Locate the cell with the specified text and output its [X, Y] center coordinate. 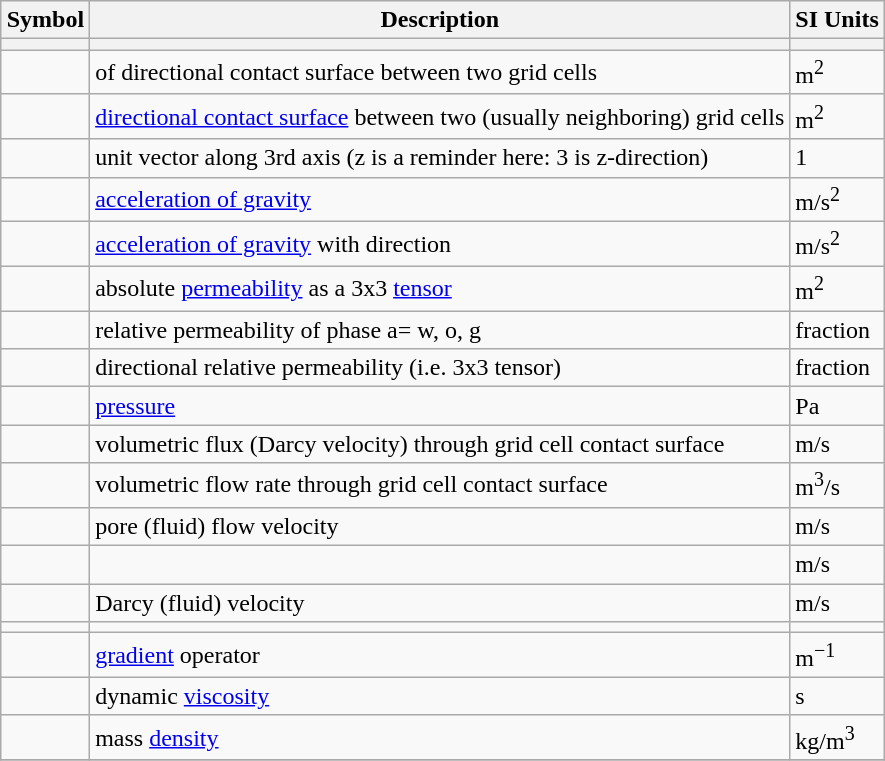
mass density [440, 738]
1 [837, 158]
SI Units [837, 20]
Darcy (fluid) velocity [440, 603]
gradient operator [440, 656]
m3/s [837, 486]
Pa [837, 406]
m−1 [837, 656]
acceleration of gravity with direction [440, 244]
pressure [440, 406]
relative permeability of phase a= w, o, g [440, 330]
directional relative permeability (i.e. 3x3 tensor) [440, 368]
volumetric flow rate through grid cell contact surface [440, 486]
of directional contact surface between two grid cells [440, 72]
unit vector along 3rd axis (z is a reminder here: 3 is z-direction) [440, 158]
acceleration of gravity [440, 200]
pore (fluid) flow velocity [440, 527]
s [837, 696]
Symbol [45, 20]
dynamic viscosity [440, 696]
kg/m3 [837, 738]
absolute permeability as a 3x3 tensor [440, 288]
Description [440, 20]
volumetric flux (Darcy velocity) through grid cell contact surface [440, 444]
directional contact surface between two (usually neighboring) grid cells [440, 116]
